Capture the cell that displays the provided text and extract its [X, Y] central coordinate. 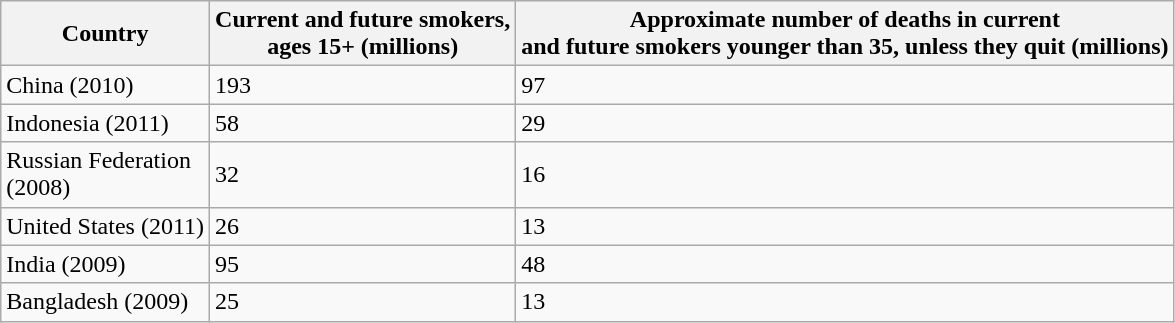
97 [845, 85]
United States (2011) [106, 226]
193 [363, 85]
Russian Federation(2008) [106, 174]
Current and future smokers,ages 15+ (millions) [363, 34]
Indonesia (2011) [106, 123]
Approximate number of deaths in currentand future smokers younger than 35, unless they quit (millions) [845, 34]
India (2009) [106, 264]
China (2010) [106, 85]
16 [845, 174]
95 [363, 264]
29 [845, 123]
25 [363, 302]
48 [845, 264]
Country [106, 34]
Bangladesh (2009) [106, 302]
58 [363, 123]
26 [363, 226]
32 [363, 174]
